Pinpoint the cell where the given text exists, returning its [x, y] midpoint coordinate. 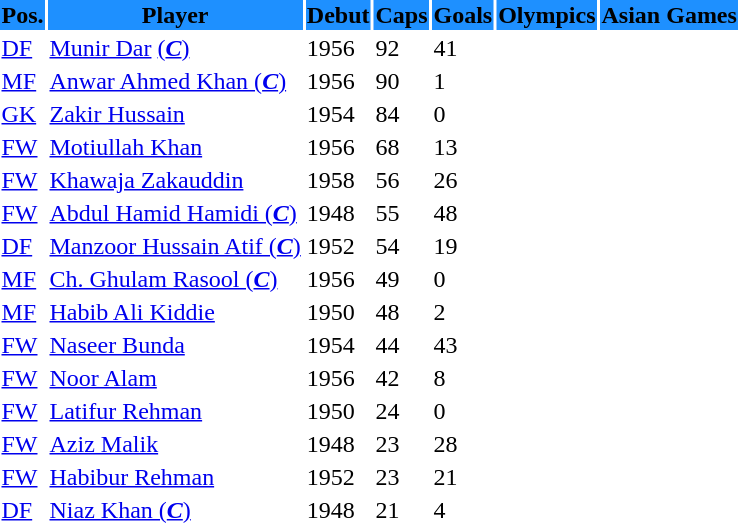
43 [463, 345]
Ch. Ghulam Rasool (C) [175, 279]
28 [463, 444]
21 [463, 477]
Munir Dar (C) [175, 48]
42 [402, 378]
Noor Alam [175, 378]
13 [463, 147]
24 [402, 411]
Zakir Hussain [175, 114]
54 [402, 246]
92 [402, 48]
Aziz Malik [175, 444]
2 [463, 312]
8 [463, 378]
1 [463, 81]
Pos. [22, 15]
19 [463, 246]
Asian Games [669, 15]
49 [402, 279]
41 [463, 48]
Caps [402, 15]
Habib Ali Kiddie [175, 312]
56 [402, 180]
Manzoor Hussain Atif (C) [175, 246]
Olympics [547, 15]
1958 [338, 180]
44 [402, 345]
26 [463, 180]
GK [22, 114]
Motiullah Khan [175, 147]
Goals [463, 15]
55 [402, 213]
Abdul Hamid Hamidi (C) [175, 213]
84 [402, 114]
Debut [338, 15]
68 [402, 147]
Player [175, 15]
Latifur Rehman [175, 411]
Naseer Bunda [175, 345]
Habibur Rehman [175, 477]
Anwar Ahmed Khan (C) [175, 81]
Khawaja Zakauddin [175, 180]
90 [402, 81]
